Find where the given text appears and provide that cell's center as [x, y] coordinate. 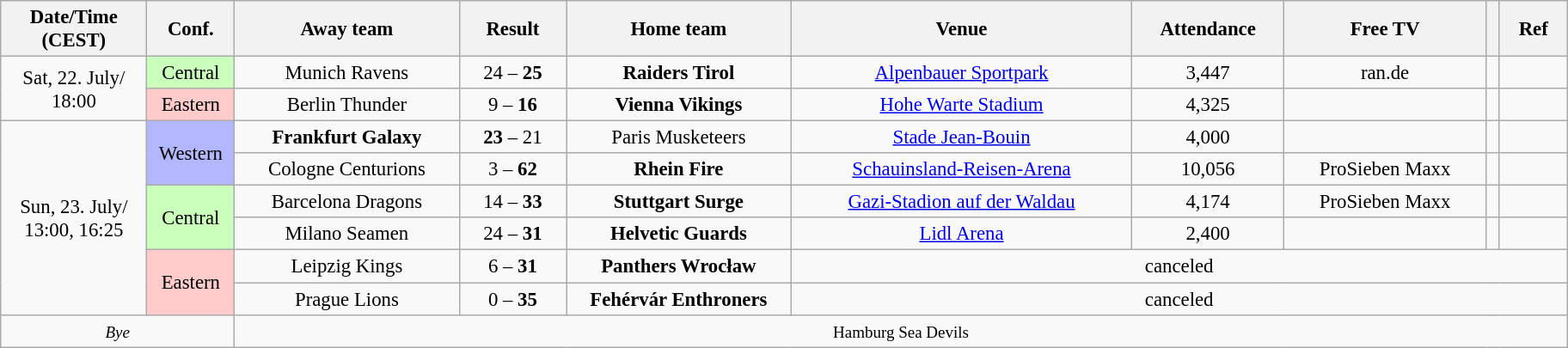
9 – 16 [512, 105]
Berlin Thunder [347, 105]
Prague Lions [347, 299]
Fehérvár Enthroners [679, 299]
24 – 25 [512, 73]
Schauinsland-Reisen-Arena [961, 169]
Sat, 22. July/18:00 [74, 89]
Raiders Tirol [679, 73]
Home team [679, 29]
2,400 [1208, 235]
Milano Seamen [347, 235]
Vienna Vikings [679, 105]
4,174 [1208, 202]
Conf. [191, 29]
Ref [1534, 29]
14 – 33 [512, 202]
Away team [347, 29]
0 – 35 [512, 299]
Munich Ravens [347, 73]
Date/Time (CEST) [74, 29]
Free TV [1385, 29]
6 – 31 [512, 266]
Bye [118, 331]
4,325 [1208, 105]
3,447 [1208, 73]
23 – 21 [512, 137]
Result [512, 29]
Stade Jean-Bouin [961, 137]
Rhein Fire [679, 169]
Gazi-Stadion auf der Waldau [961, 202]
Stuttgart Surge [679, 202]
Western [191, 153]
Hamburg Sea Devils [901, 331]
Cologne Centurions [347, 169]
ran.de [1385, 73]
Frankfurt Galaxy [347, 137]
24 – 31 [512, 235]
Hohe Warte Stadium [961, 105]
Venue [961, 29]
Leipzig Kings [347, 266]
Alpenbauer Sportpark [961, 73]
Attendance [1208, 29]
Paris Musketeers [679, 137]
Barcelona Dragons [347, 202]
Helvetic Guards [679, 235]
Panthers Wrocław [679, 266]
10,056 [1208, 169]
3 – 62 [512, 169]
Sun, 23. July/13:00, 16:25 [74, 218]
Lidl Arena [961, 235]
4,000 [1208, 137]
